Capture the cell that displays the provided text and extract its [x, y] central coordinate. 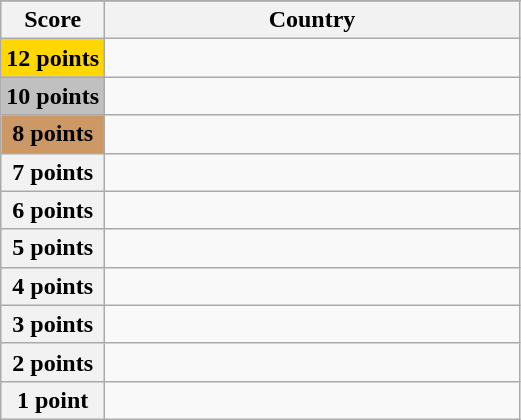
2 points [53, 362]
3 points [53, 324]
1 point [53, 400]
10 points [53, 96]
Score [53, 20]
12 points [53, 58]
6 points [53, 210]
4 points [53, 286]
Country [312, 20]
8 points [53, 134]
5 points [53, 248]
7 points [53, 172]
